For the text-containing cell, return its midpoint in [X, Y] coordinate format. 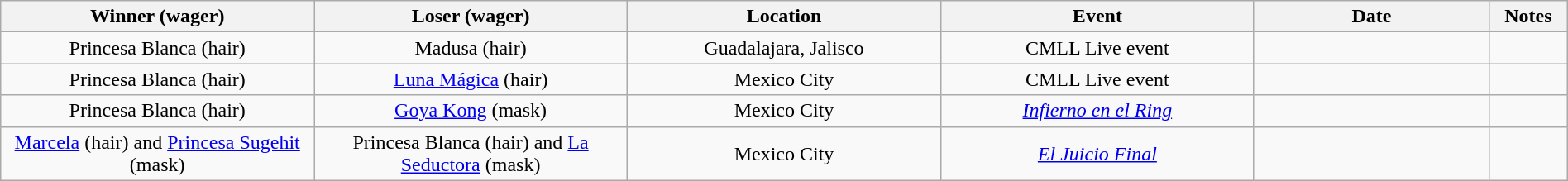
Notes [1528, 17]
Madusa (hair) [471, 48]
Goya Kong (mask) [471, 111]
Date [1371, 17]
Guadalajara, Jalisco [784, 48]
Location [784, 17]
Luna Mágica (hair) [471, 79]
Event [1097, 17]
Winner (wager) [157, 17]
El Juicio Final [1097, 154]
Infierno en el Ring [1097, 111]
Princesa Blanca (hair) and La Seductora (mask) [471, 154]
Loser (wager) [471, 17]
Marcela (hair) and Princesa Sugehit (mask) [157, 154]
